Pinpoint the cell where the given text exists, returning its (x, y) midpoint coordinate. 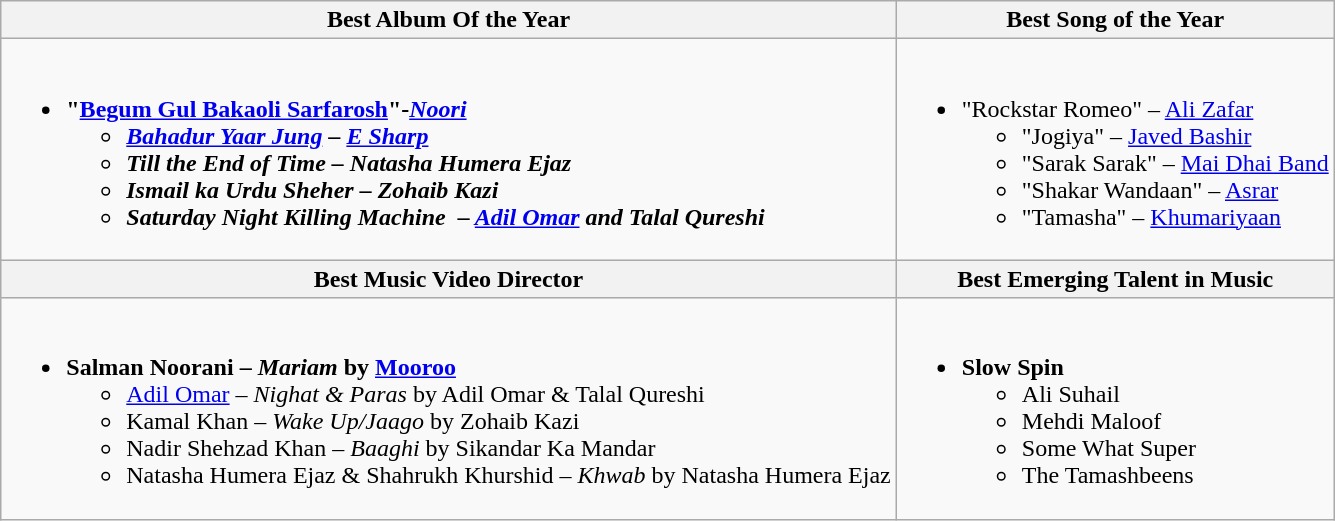
Best Emerging Talent in Music (1115, 279)
Best Music Video Director (449, 279)
"Rockstar Romeo" – Ali Zafar"Jogiya" – Javed Bashir"Sarak Sarak" – Mai Dhai Band"Shakar Wandaan" – Asrar"Tamasha" – Khumariyaan (1115, 150)
Best Song of the Year (1115, 20)
Best Album Of the Year (449, 20)
Slow SpinAli SuhailMehdi MaloofSome What SuperThe Tamashbeens (1115, 408)
